For the text-containing cell, return its midpoint in [X, Y] coordinate format. 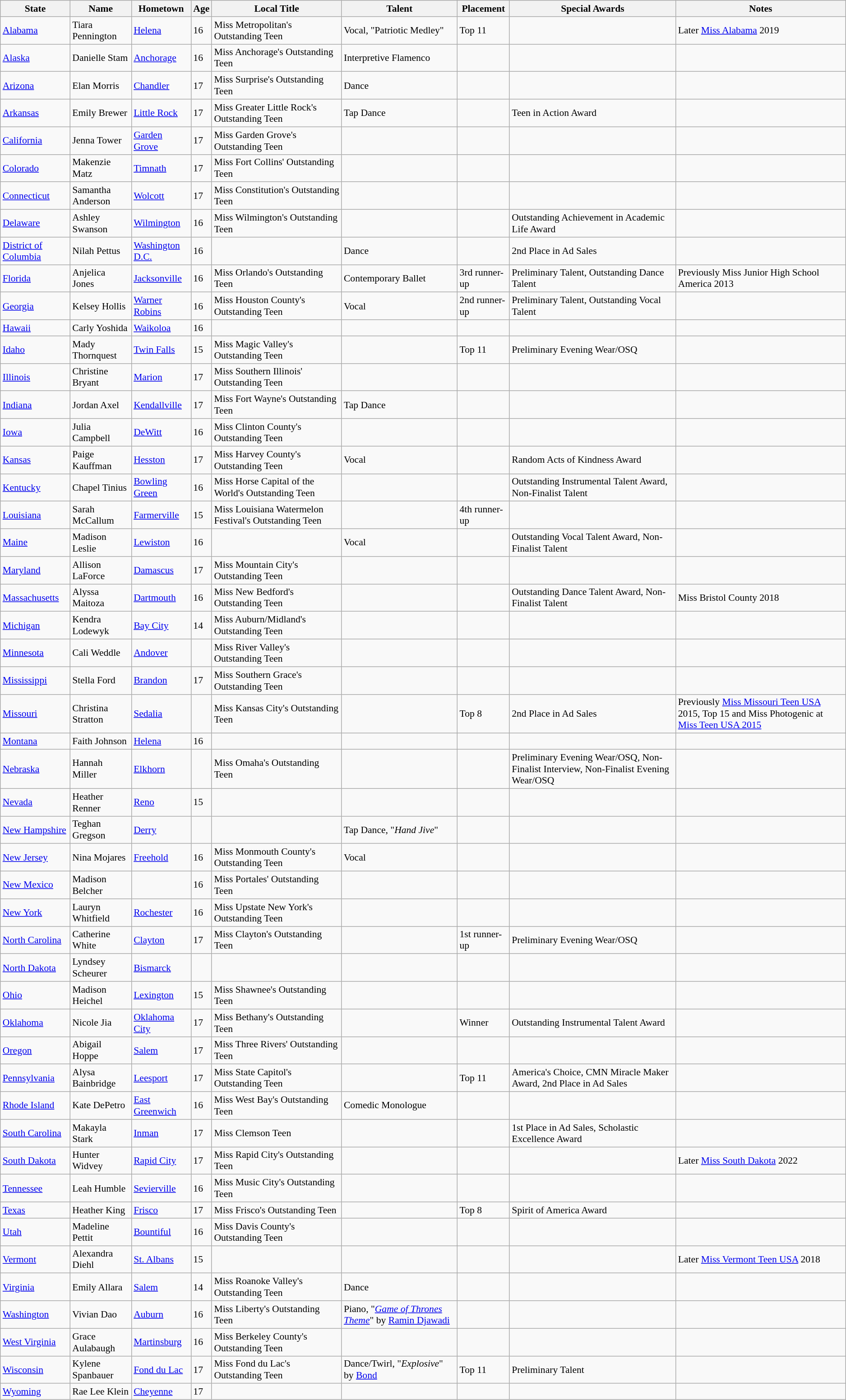
Leesport [161, 1078]
Alexandra Diehl [101, 1259]
Makayla Stark [101, 1133]
Madison Leslie [101, 543]
Arizona [35, 86]
Miss Constitution's Outstanding Teen [277, 196]
Miss Shawnee's Outstanding Teen [277, 995]
Lauryn Whitfield [101, 913]
Montana [35, 741]
Colorado [35, 168]
Comedic Monologue [400, 1106]
Iowa [35, 432]
Hesston [161, 460]
Rhode Island [35, 1106]
Nina Mojares [101, 858]
South Carolina [35, 1133]
Farmerville [161, 515]
Lyndsey Scheurer [101, 968]
Michigan [35, 625]
Random Acts of Kindness Award [593, 460]
Indiana [35, 405]
Martinsburg [161, 1342]
Leah Humble [101, 1188]
Rapid City [161, 1161]
Kentucky [35, 487]
Piano, "Game of Thrones Theme" by Ramin Djawadi [400, 1314]
Dartmouth [161, 598]
Heather King [101, 1210]
Hawaii [35, 328]
Florida [35, 279]
Teghan Gregson [101, 830]
Elan Morris [101, 86]
Minnesota [35, 653]
Nilah Pettus [101, 251]
Outstanding Vocal Talent Award, Non-Finalist Talent [593, 543]
Makenzie Matz [101, 168]
Miss Frisco's Outstanding Teen [277, 1210]
1st Place in Ad Sales, Scholastic Excellence Award [593, 1133]
Reno [161, 802]
Vocal, "Patriotic Medley" [400, 31]
Age [201, 9]
Clayton [161, 940]
Jenna Tower [101, 141]
Tennessee [35, 1188]
Nebraska [35, 769]
South Dakota [35, 1161]
Vermont [35, 1259]
Cheyenne [161, 1392]
Oklahoma [35, 1023]
Little Rock [161, 113]
Miss Auburn/Midland's Outstanding Teen [277, 625]
Connecticut [35, 196]
Miss Metropolitan's Outstanding Teen [277, 31]
Kendallville [161, 405]
Miss Bethany's Outstanding Teen [277, 1023]
Julia Campbell [101, 432]
Miss Davis County's Outstanding Teen [277, 1232]
Preliminary Evening Wear/OSQ, Non-Finalist Interview, Non-Finalist Evening Wear/OSQ [593, 769]
Massachusetts [35, 598]
New York [35, 913]
Later Miss Alabama 2019 [761, 31]
Madison Belcher [101, 885]
Louisiana [35, 515]
Illinois [35, 377]
North Carolina [35, 940]
Grace Aulabaugh [101, 1342]
Anchorage [161, 58]
Miss Portales' Outstanding Teen [277, 885]
Idaho [35, 350]
Waikoloa [161, 328]
East Greenwich [161, 1106]
Miss Wilmington's Outstanding Teen [277, 224]
Mady Thornquest [101, 350]
Bismarck [161, 968]
Elkhorn [161, 769]
West Virginia [35, 1342]
Timnath [161, 168]
State [35, 9]
Emily Allara [101, 1287]
Sedalia [161, 714]
Christine Bryant [101, 377]
Vivian Dao [101, 1314]
Hunter Widvey [101, 1161]
Freehold [161, 858]
Bay City [161, 625]
Miss Greater Little Rock's Outstanding Teen [277, 113]
Miss River Valley's Outstanding Teen [277, 653]
Wolcott [161, 196]
North Dakota [35, 968]
Later Miss Vermont Teen USA 2018 [761, 1259]
Hometown [161, 9]
Catherine White [101, 940]
Miss Louisiana Watermelon Festival's Outstanding Teen [277, 515]
Bountiful [161, 1232]
Kansas [35, 460]
Miss Liberty's Outstanding Teen [277, 1314]
Virginia [35, 1287]
America's Choice, CMN Miracle Maker Award, 2nd Place in Ad Sales [593, 1078]
Faith Johnson [101, 741]
Kylene Spanbauer [101, 1369]
Washington D.C. [161, 251]
Miss Three Rivers' Outstanding Teen [277, 1050]
Arkansas [35, 113]
Miss Horse Capital of the World's Outstanding Teen [277, 487]
Contemporary Ballet [400, 279]
New Hampshire [35, 830]
Alysa Bainbridge [101, 1078]
Alyssa Maitoza [101, 598]
Miss Omaha's Outstanding Teen [277, 769]
Local Title [277, 9]
Alabama [35, 31]
Garden Grove [161, 141]
Danielle Stam [101, 58]
Miss State Capitol's Outstanding Teen [277, 1078]
3rd runner-up [484, 279]
Spirit of America Award [593, 1210]
Lexington [161, 995]
Miss Music City's Outstanding Teen [277, 1188]
Teen in Action Award [593, 113]
DeWitt [161, 432]
Andover [161, 653]
Wilmington [161, 224]
Tap Dance, "Hand Jive" [400, 830]
Warner Robins [161, 306]
Utah [35, 1232]
Washington [35, 1314]
Auburn [161, 1314]
Paige Kauffman [101, 460]
Miss Monmouth County's Outstanding Teen [277, 858]
Preliminary Talent, Outstanding Vocal Talent [593, 306]
Chandler [161, 86]
Kendra Lodewyk [101, 625]
Interpretive Flamenco [400, 58]
Outstanding Instrumental Talent Award [593, 1023]
Bowling Green [161, 487]
Tiara Pennington [101, 31]
Sarah McCallum [101, 515]
Oregon [35, 1050]
Miss Kansas City's Outstanding Teen [277, 714]
Mississippi [35, 680]
Ohio [35, 995]
Madison Heichel [101, 995]
Pennsylvania [35, 1078]
Anjelica Jones [101, 279]
Miss Bristol County 2018 [761, 598]
Miss Upstate New York's Outstanding Teen [277, 913]
Ashley Swanson [101, 224]
Miss Rapid City's Outstanding Teen [277, 1161]
Abigail Hoppe [101, 1050]
Hannah Miller [101, 769]
Name [101, 9]
Texas [35, 1210]
Madeline Pettit [101, 1232]
Notes [761, 9]
Miss Fort Wayne's Outstanding Teen [277, 405]
Outstanding Dance Talent Award, Non-Finalist Talent [593, 598]
Miss Garden Grove's Outstanding Teen [277, 141]
Miss West Bay's Outstanding Teen [277, 1106]
Nevada [35, 802]
Fond du Lac [161, 1369]
Brandon [161, 680]
Wyoming [35, 1392]
Emily Brewer [101, 113]
Damascus [161, 570]
Cali Weddle [101, 653]
Miss Orlando's Outstanding Teen [277, 279]
Miss Clayton's Outstanding Teen [277, 940]
Nicole Jia [101, 1023]
2nd runner-up [484, 306]
Special Awards [593, 9]
Rae Lee Klein [101, 1392]
Outstanding Instrumental Talent Award, Non-Finalist Talent [593, 487]
Later Miss South Dakota 2022 [761, 1161]
Twin Falls [161, 350]
Miss New Bedford's Outstanding Teen [277, 598]
Derry [161, 830]
Preliminary Talent [593, 1369]
Georgia [35, 306]
Miss Houston County's Outstanding Teen [277, 306]
Preliminary Talent, Outstanding Dance Talent [593, 279]
Miss Berkeley County's Outstanding Teen [277, 1342]
Heather Renner [101, 802]
Miss Roanoke Valley's Outstanding Teen [277, 1287]
Missouri [35, 714]
Miss Southern Grace's Outstanding Teen [277, 680]
St. Albans [161, 1259]
Miss Anchorage's Outstanding Teen [277, 58]
Wisconsin [35, 1369]
Alaska [35, 58]
Inman [161, 1133]
Miss Fond du Lac's Outstanding Teen [277, 1369]
Christina Stratton [101, 714]
Outstanding Achievement in Academic Life Award [593, 224]
Placement [484, 9]
Miss Harvey County's Outstanding Teen [277, 460]
Frisco [161, 1210]
Kate DePetro [101, 1106]
New Mexico [35, 885]
Stella Ford [101, 680]
Sevierville [161, 1188]
Jordan Axel [101, 405]
Talent [400, 9]
Miss Mountain City's Outstanding Teen [277, 570]
Carly Yoshida [101, 328]
Winner [484, 1023]
Miss Southern Illinois' Outstanding Teen [277, 377]
Miss Magic Valley's Outstanding Teen [277, 350]
Rochester [161, 913]
District of Columbia [35, 251]
Miss Fort Collins' Outstanding Teen [277, 168]
Maryland [35, 570]
Lewiston [161, 543]
Samantha Anderson [101, 196]
Delaware [35, 224]
Previously Miss Missouri Teen USA 2015, Top 15 and Miss Photogenic at Miss Teen USA 2015 [761, 714]
New Jersey [35, 858]
Marion [161, 377]
Miss Clemson Teen [277, 1133]
Miss Clinton County's Outstanding Teen [277, 432]
Kelsey Hollis [101, 306]
1st runner-up [484, 940]
Maine [35, 543]
4th runner-up [484, 515]
Previously Miss Junior High School America 2013 [761, 279]
Miss Surprise's Outstanding Teen [277, 86]
Oklahoma City [161, 1023]
Jacksonville [161, 279]
Dance/Twirl, "Explosive" by Bond [400, 1369]
California [35, 141]
Allison LaForce [101, 570]
Chapel Tinius [101, 487]
